Scan for the cell matching the given text and deliver its (X, Y) coordinate at center. 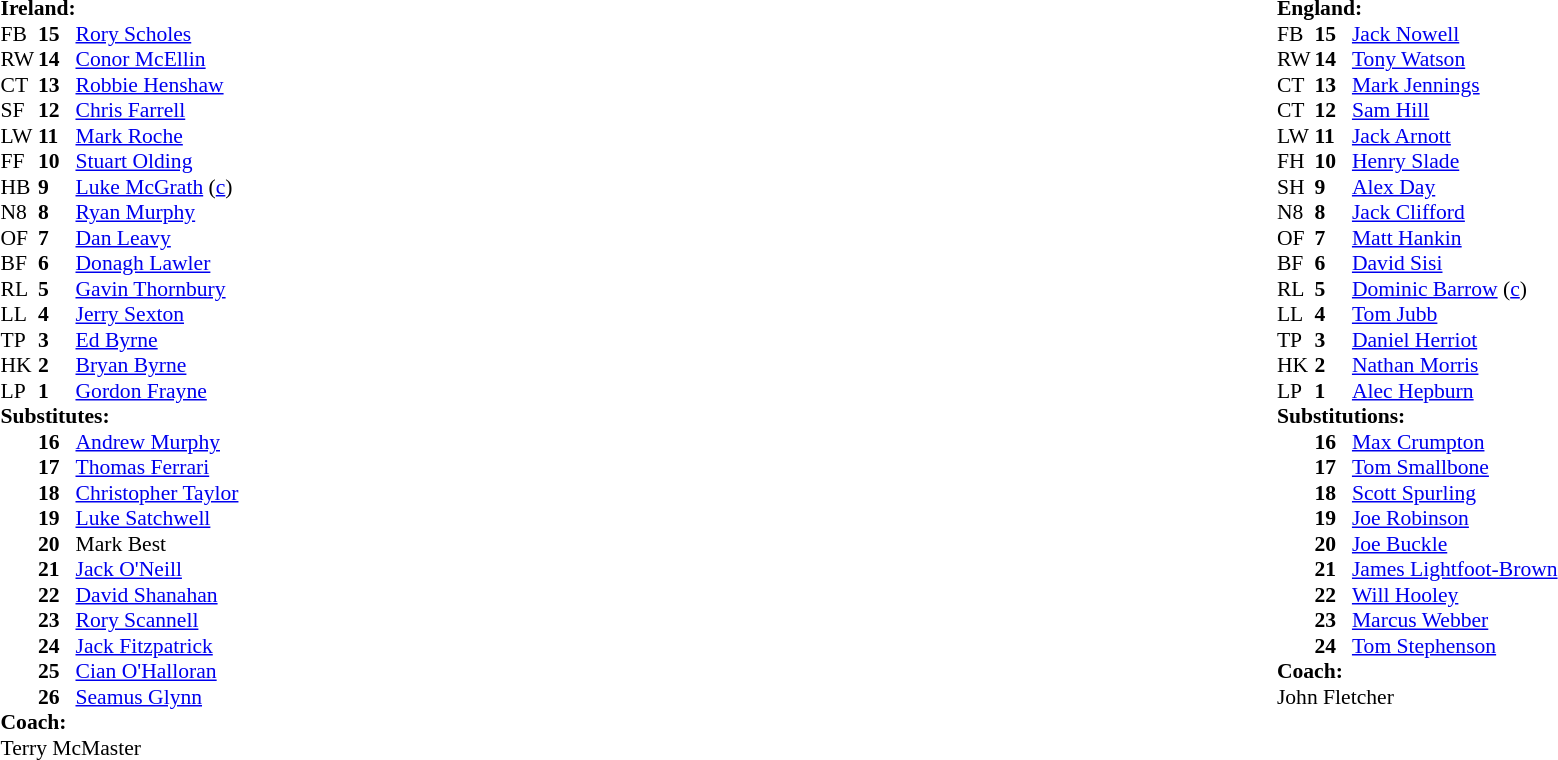
James Lightfoot-Brown (1455, 569)
Tom Smallbone (1455, 467)
Marcus Webber (1455, 621)
Jerry Sexton (158, 315)
Daniel Herriot (1455, 340)
Seamus Glynn (158, 697)
Tony Watson (1455, 59)
Nathan Morris (1455, 365)
Alec Hepburn (1455, 391)
Will Hooley (1455, 595)
Tom Stephenson (1455, 646)
Gordon Frayne (158, 391)
SH (1296, 187)
26 (57, 697)
Max Crumpton (1455, 442)
Conor McEllin (158, 59)
Luke McGrath (c) (158, 187)
Rory Scannell (158, 621)
Sam Hill (1455, 111)
David Sisi (1455, 263)
Cian O'Halloran (158, 671)
Dan Leavy (158, 238)
Rory Scholes (158, 34)
Donagh Lawler (158, 263)
Luke Satchwell (158, 519)
HB (19, 187)
FF (19, 161)
Substitutions: (1418, 417)
Joe Robinson (1455, 519)
Mark Roche (158, 136)
Ryan Murphy (158, 213)
Joe Buckle (1455, 544)
Thomas Ferrari (158, 467)
John Fletcher (1418, 697)
Jack Arnott (1455, 136)
Henry Slade (1455, 161)
Ed Byrne (158, 340)
Stuart Olding (158, 161)
Alex Day (1455, 187)
Christopher Taylor (158, 493)
Tom Jubb (1455, 315)
Mark Best (158, 544)
Jack Clifford (1455, 213)
Substitutes: (119, 417)
Jack O'Neill (158, 569)
Robbie Henshaw (158, 85)
Bryan Byrne (158, 365)
FH (1296, 161)
Dominic Barrow (c) (1455, 289)
Gavin Thornbury (158, 289)
Scott Spurling (1455, 493)
SF (19, 111)
Chris Farrell (158, 111)
Mark Jennings (1455, 85)
Andrew Murphy (158, 442)
Jack Nowell (1455, 34)
Matt Hankin (1455, 238)
Jack Fitzpatrick (158, 646)
25 (57, 671)
David Shanahan (158, 595)
